Capture the cell that displays the provided text and extract its (x, y) central coordinate. 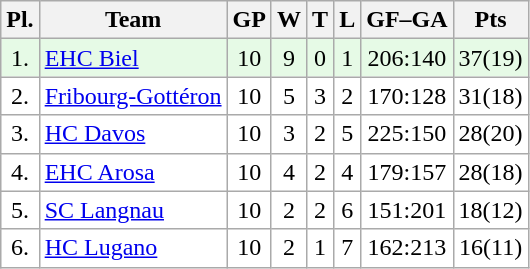
Fribourg-Gottéron (133, 96)
W (288, 20)
EHC Arosa (133, 172)
Team (133, 20)
EHC Biel (133, 58)
0 (320, 58)
6 (348, 210)
GF–GA (407, 20)
SC Langnau (133, 210)
6. (20, 248)
Pts (490, 20)
4. (20, 172)
2. (20, 96)
28(18) (490, 172)
16(11) (490, 248)
179:157 (407, 172)
170:128 (407, 96)
L (348, 20)
HC Lugano (133, 248)
Pl. (20, 20)
T (320, 20)
18(12) (490, 210)
9 (288, 58)
28(20) (490, 134)
37(19) (490, 58)
HC Davos (133, 134)
206:140 (407, 58)
5. (20, 210)
7 (348, 248)
162:213 (407, 248)
GP (249, 20)
3. (20, 134)
151:201 (407, 210)
31(18) (490, 96)
1. (20, 58)
225:150 (407, 134)
